Return [x, y] of the center of cell containing provided text 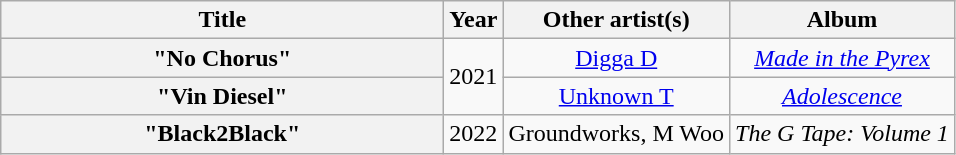
Year [474, 20]
Title [222, 20]
The G Tape: Volume 1 [842, 134]
Adolescence [842, 96]
2021 [474, 77]
Digga D [616, 58]
2022 [474, 134]
"Black2Black" [222, 134]
Other artist(s) [616, 20]
"No Chorus" [222, 58]
Album [842, 20]
"Vin Diesel" [222, 96]
Unknown T [616, 96]
Groundworks, M Woo [616, 134]
Made in the Pyrex [842, 58]
